Detect which cell encompasses the target text, then output its (x, y) center coordinate. 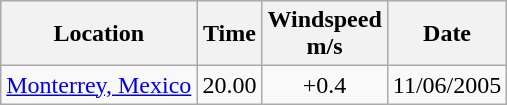
Time (230, 34)
20.00 (230, 85)
Date (447, 34)
Monterrey, Mexico (99, 85)
Location (99, 34)
+0.4 (324, 85)
Windspeedm/s (324, 34)
11/06/2005 (447, 85)
